Find where the given text appears and provide that cell's center as [x, y] coordinate. 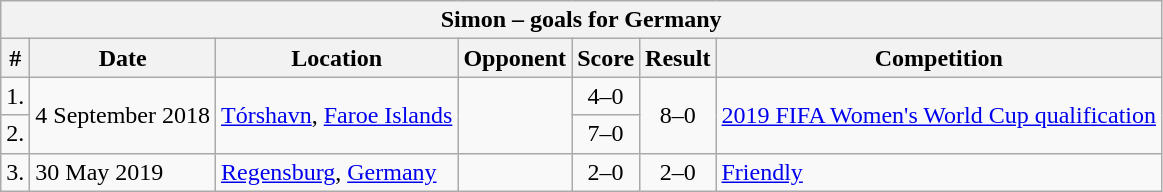
Score [606, 58]
Friendly [939, 172]
2. [16, 134]
4–0 [606, 96]
Competition [939, 58]
Opponent [515, 58]
Date [123, 58]
Result [678, 58]
30 May 2019 [123, 172]
8–0 [678, 115]
1. [16, 96]
Simon – goals for Germany [582, 20]
Regensburg, Germany [337, 172]
# [16, 58]
Location [337, 58]
7–0 [606, 134]
2019 FIFA Women's World Cup qualification [939, 115]
4 September 2018 [123, 115]
Tórshavn, Faroe Islands [337, 115]
3. [16, 172]
